Scan for the cell matching the given text and deliver its (x, y) coordinate at center. 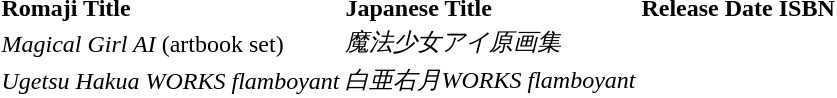
白亜右月WORKS flamboyant (490, 81)
Ugetsu Hakua WORKS flamboyant (170, 81)
魔法少女アイ原画集 (490, 43)
Magical Girl AI (artbook set) (170, 43)
